Extract the [x, y] coordinate from the center of the cell holding the provided text.  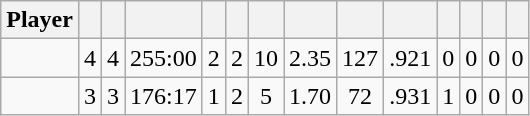
176:17 [164, 96]
2.35 [310, 58]
72 [360, 96]
127 [360, 58]
255:00 [164, 58]
.931 [410, 96]
5 [266, 96]
10 [266, 58]
Player [40, 20]
.921 [410, 58]
1.70 [310, 96]
